Pinpoint the cell where the given text exists, returning its [X, Y] midpoint coordinate. 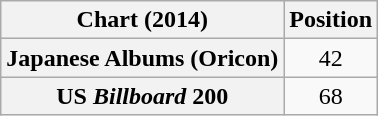
US Billboard 200 [142, 96]
Position [331, 20]
68 [331, 96]
Japanese Albums (Oricon) [142, 58]
Chart (2014) [142, 20]
42 [331, 58]
